Scan for the cell matching the given text and deliver its [x, y] coordinate at center. 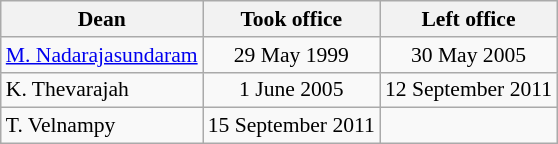
15 September 2011 [292, 126]
Left office [468, 19]
30 May 2005 [468, 55]
1 June 2005 [292, 90]
29 May 1999 [292, 55]
Took office [292, 19]
T. Velnampy [102, 126]
Dean [102, 19]
M. Nadarajasundaram [102, 55]
12 September 2011 [468, 90]
K. Thevarajah [102, 90]
